Pinpoint the cell where the given text exists, returning its [X, Y] midpoint coordinate. 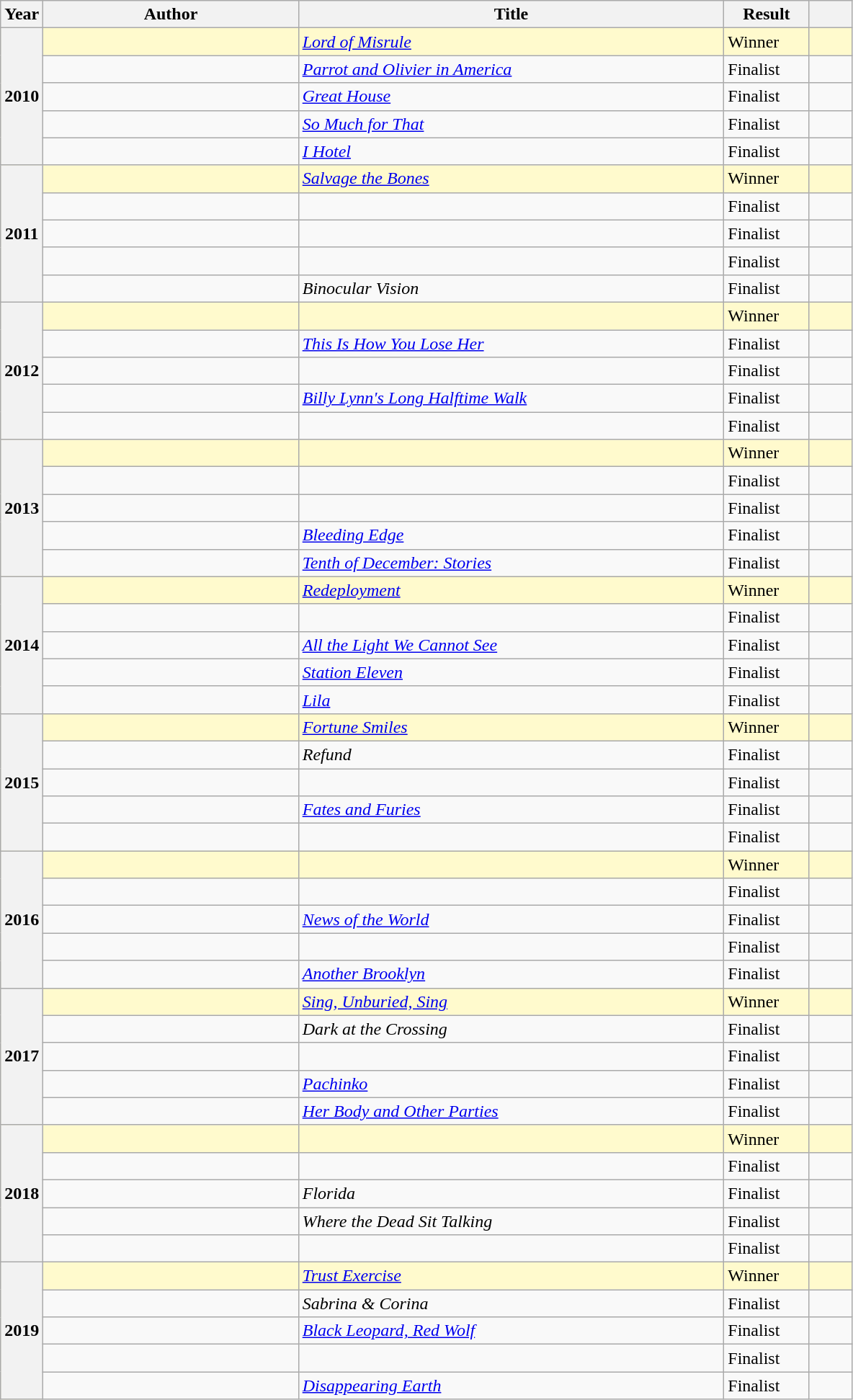
Lila [512, 700]
Fortune Smiles [512, 727]
Her Body and Other Parties [512, 1111]
Disappearing Earth [512, 1386]
2017 [22, 1056]
This Is How You Lose Her [512, 344]
Pachinko [512, 1084]
So Much for That [512, 124]
Author [171, 14]
2010 [22, 97]
Tenth of December: Stories [512, 563]
2012 [22, 370]
2011 [22, 233]
Another Brooklyn [512, 974]
Result [767, 14]
Dark at the Crossing [512, 1029]
2018 [22, 1193]
Lord of Misrule [512, 42]
2016 [22, 919]
Sing, Unburied, Sing [512, 1002]
Great House [512, 97]
2014 [22, 645]
Bleeding Edge [512, 535]
Title [512, 14]
News of the World [512, 919]
Redeployment [512, 590]
Trust Exercise [512, 1276]
Binocular Vision [512, 288]
I Hotel [512, 151]
Parrot and Olivier in America [512, 69]
2019 [22, 1331]
2013 [22, 508]
Black Leopard, Red Wolf [512, 1331]
Station Eleven [512, 672]
Florida [512, 1193]
Fates and Furies [512, 810]
Refund [512, 754]
Salvage the Bones [512, 179]
Sabrina & Corina [512, 1303]
Year [22, 14]
Where the Dead Sit Talking [512, 1221]
Billy Lynn's Long Halftime Walk [512, 398]
All the Light We Cannot See [512, 645]
2015 [22, 782]
